Locate the cell with the specified text and output its (x, y) center coordinate. 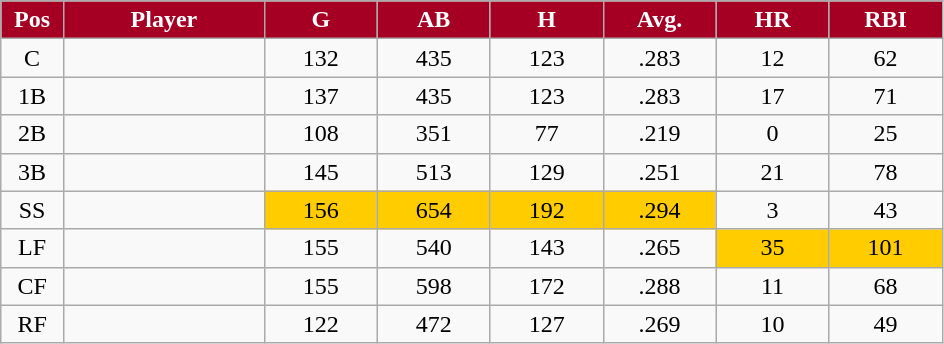
49 (886, 324)
RBI (886, 20)
598 (434, 286)
108 (320, 134)
472 (434, 324)
35 (772, 248)
.288 (660, 286)
143 (546, 248)
12 (772, 58)
CF (32, 286)
0 (772, 134)
17 (772, 96)
Avg. (660, 20)
145 (320, 172)
172 (546, 286)
H (546, 20)
C (32, 58)
137 (320, 96)
77 (546, 134)
11 (772, 286)
2B (32, 134)
.219 (660, 134)
21 (772, 172)
78 (886, 172)
1B (32, 96)
192 (546, 210)
654 (434, 210)
127 (546, 324)
RF (32, 324)
G (320, 20)
SS (32, 210)
.251 (660, 172)
156 (320, 210)
HR (772, 20)
351 (434, 134)
3 (772, 210)
3B (32, 172)
513 (434, 172)
Player (164, 20)
62 (886, 58)
.269 (660, 324)
Pos (32, 20)
68 (886, 286)
132 (320, 58)
540 (434, 248)
.294 (660, 210)
43 (886, 210)
LF (32, 248)
129 (546, 172)
.265 (660, 248)
10 (772, 324)
25 (886, 134)
AB (434, 20)
101 (886, 248)
122 (320, 324)
71 (886, 96)
